Scan for the cell matching the given text and deliver its [X, Y] coordinate at center. 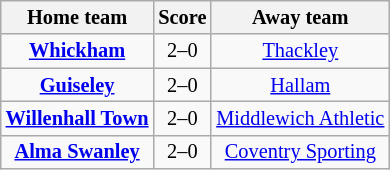
Alma Swanley [78, 152]
Thackley [300, 51]
Away team [300, 17]
Score [182, 17]
Coventry Sporting [300, 152]
Middlewich Athletic [300, 118]
Whickham [78, 51]
Home team [78, 17]
Willenhall Town [78, 118]
Hallam [300, 85]
Guiseley [78, 85]
